Output the [X, Y] coordinate of the center of the cell containing the given text.  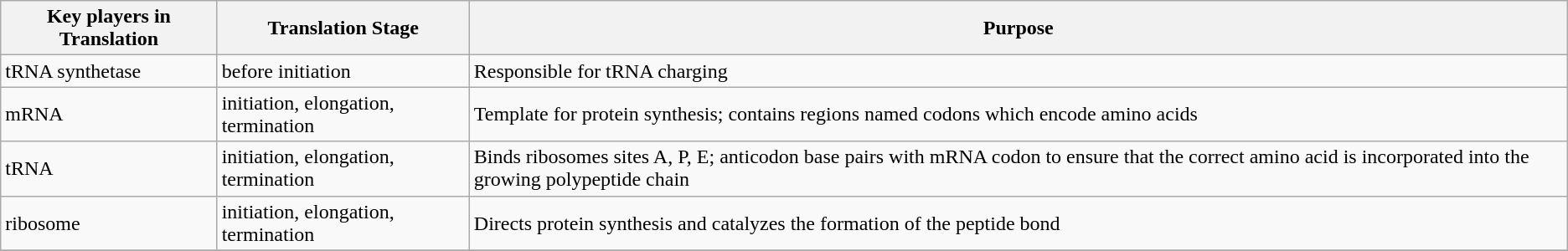
tRNA [109, 169]
Template for protein synthesis; contains regions named codons which encode amino acids [1019, 114]
Translation Stage [343, 28]
Responsible for tRNA charging [1019, 71]
mRNA [109, 114]
ribosome [109, 223]
Purpose [1019, 28]
Key players in Translation [109, 28]
Directs protein synthesis and catalyzes the formation of the peptide bond [1019, 223]
tRNA synthetase [109, 71]
before initiation [343, 71]
